Determine the [x, y] coordinate at the center of the cell enclosing the given text.  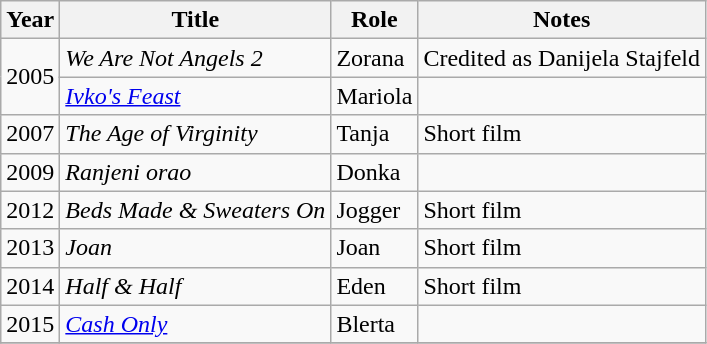
2005 [30, 77]
Donka [374, 172]
Year [30, 20]
Notes [562, 20]
Cash Only [196, 324]
Ivko's Feast [196, 96]
Half & Half [196, 286]
The Age of Virginity [196, 134]
Eden [374, 286]
2015 [30, 324]
Ranjeni orao [196, 172]
2013 [30, 248]
2014 [30, 286]
2012 [30, 210]
2007 [30, 134]
Beds Made & Sweaters On [196, 210]
Tanja [374, 134]
Mariola [374, 96]
Jogger [374, 210]
Credited as Danijela Stajfeld [562, 58]
Blerta [374, 324]
Title [196, 20]
2009 [30, 172]
Zorana [374, 58]
We Are Not Angels 2 [196, 58]
Role [374, 20]
